Pinpoint the cell where the given text exists, returning its (x, y) midpoint coordinate. 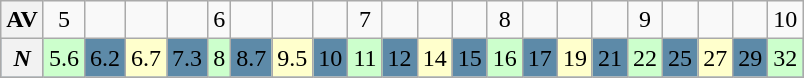
15 (470, 58)
6.2 (104, 58)
7 (365, 20)
9.5 (292, 58)
32 (786, 58)
8.7 (252, 58)
7.3 (188, 58)
19 (574, 58)
9 (644, 20)
27 (716, 58)
25 (680, 58)
12 (400, 58)
14 (434, 58)
21 (610, 58)
16 (504, 58)
22 (644, 58)
N (22, 58)
11 (365, 58)
5.6 (64, 58)
6.7 (146, 58)
AV (22, 20)
29 (750, 58)
17 (540, 58)
6 (220, 20)
5 (64, 20)
